From the cell containing the given text, extract its center point as (x, y) coordinate. 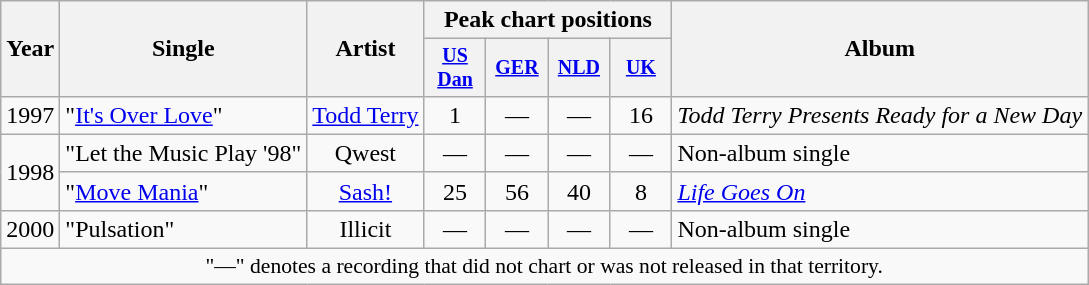
"Let the Music Play '98" (184, 153)
Life Goes On (880, 191)
1997 (30, 115)
"Move Mania" (184, 191)
Album (880, 49)
USDan (455, 68)
Peak chart positions (548, 20)
8 (641, 191)
1998 (30, 172)
1 (455, 115)
"—" denotes a recording that did not chart or was not released in that territory. (544, 267)
UK (641, 68)
Year (30, 49)
40 (579, 191)
2000 (30, 229)
56 (517, 191)
"It's Over Love" (184, 115)
16 (641, 115)
Artist (366, 49)
Qwest (366, 153)
GER (517, 68)
Todd Terry Presents Ready for a New Day (880, 115)
NLD (579, 68)
Illicit (366, 229)
25 (455, 191)
Todd Terry (366, 115)
Sash! (366, 191)
"Pulsation" (184, 229)
Single (184, 49)
